From the cell containing the given text, extract its center point as (x, y) coordinate. 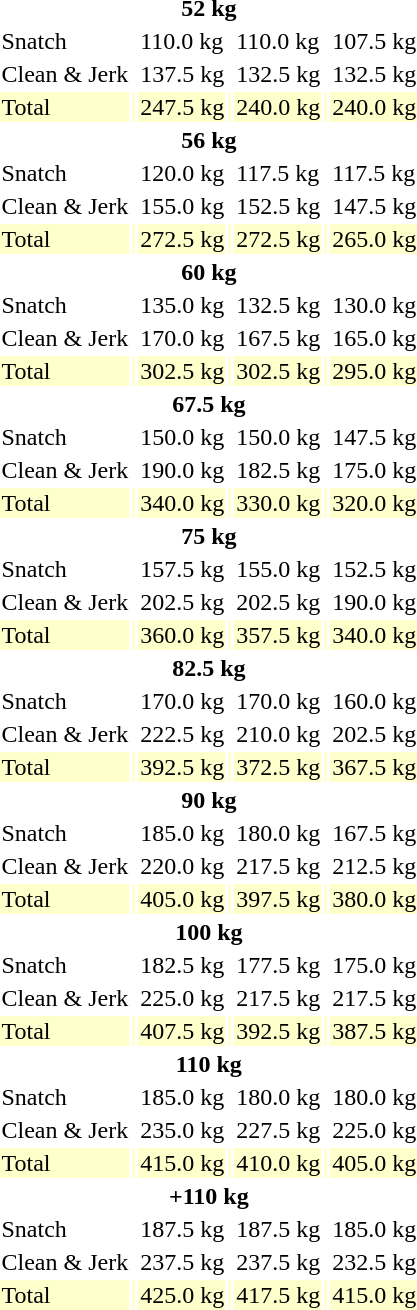
372.5 kg (278, 767)
330.0 kg (278, 503)
227.5 kg (278, 1130)
417.5 kg (278, 1295)
425.0 kg (182, 1295)
177.5 kg (278, 965)
210.0 kg (278, 734)
120.0 kg (182, 173)
225.0 kg (182, 998)
407.5 kg (182, 1031)
137.5 kg (182, 74)
167.5 kg (278, 338)
152.5 kg (278, 206)
190.0 kg (182, 470)
235.0 kg (182, 1130)
117.5 kg (278, 173)
405.0 kg (182, 899)
340.0 kg (182, 503)
410.0 kg (278, 1163)
247.5 kg (182, 107)
157.5 kg (182, 569)
135.0 kg (182, 305)
222.5 kg (182, 734)
397.5 kg (278, 899)
357.5 kg (278, 635)
415.0 kg (182, 1163)
220.0 kg (182, 866)
240.0 kg (278, 107)
360.0 kg (182, 635)
